Scan for the cell matching the given text and deliver its (X, Y) coordinate at center. 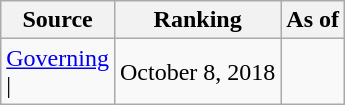
Source (58, 20)
Ranking (197, 20)
October 8, 2018 (197, 72)
Governing| (58, 72)
As of (313, 20)
